Capture the cell that displays the provided text and extract its [X, Y] central coordinate. 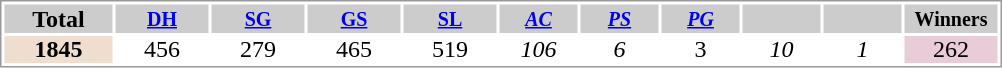
519 [450, 50]
3 [701, 50]
GS [354, 18]
106 [539, 50]
SL [450, 18]
456 [162, 50]
1845 [58, 50]
279 [258, 50]
6 [619, 50]
1 [863, 50]
Total [58, 18]
AC [539, 18]
262 [950, 50]
10 [781, 50]
DH [162, 18]
Winners [950, 18]
465 [354, 50]
PG [701, 18]
SG [258, 18]
PS [619, 18]
